Locate the cell with the specified text and output its [x, y] center coordinate. 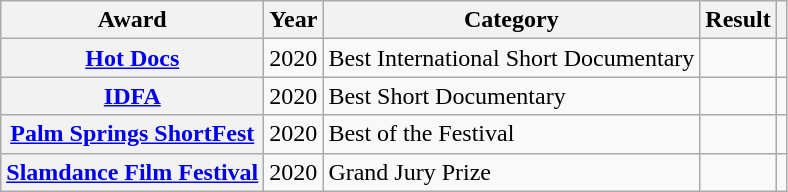
IDFA [132, 96]
Award [132, 20]
Hot Docs [132, 58]
Category [512, 20]
Best International Short Documentary [512, 58]
Best Short Documentary [512, 96]
Palm Springs ShortFest [132, 134]
Year [294, 20]
Result [738, 20]
Grand Jury Prize [512, 172]
Slamdance Film Festival [132, 172]
Best of the Festival [512, 134]
